Output the [x, y] coordinate of the center of the cell containing the given text.  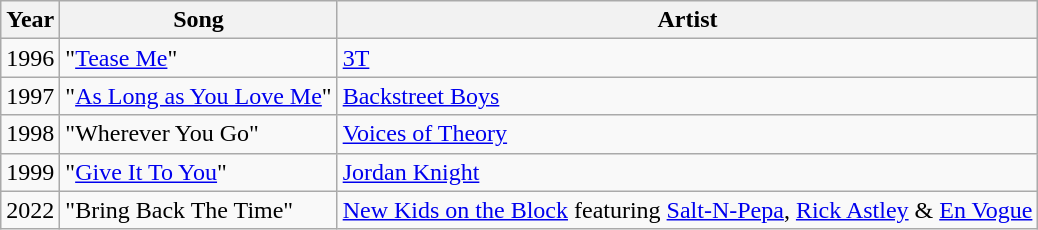
1996 [30, 58]
"Give It To You" [198, 172]
1999 [30, 172]
New Kids on the Block featuring Salt-N-Pepa, Rick Astley & En Vogue [688, 210]
3T [688, 58]
1998 [30, 134]
"Wherever You Go" [198, 134]
Year [30, 20]
Jordan Knight [688, 172]
Voices of Theory [688, 134]
Artist [688, 20]
Backstreet Boys [688, 96]
"Bring Back The Time" [198, 210]
"Tease Me" [198, 58]
1997 [30, 96]
Song [198, 20]
2022 [30, 210]
"As Long as You Love Me" [198, 96]
